Search for the cell housing the specified text and yield its [X, Y] center coordinate. 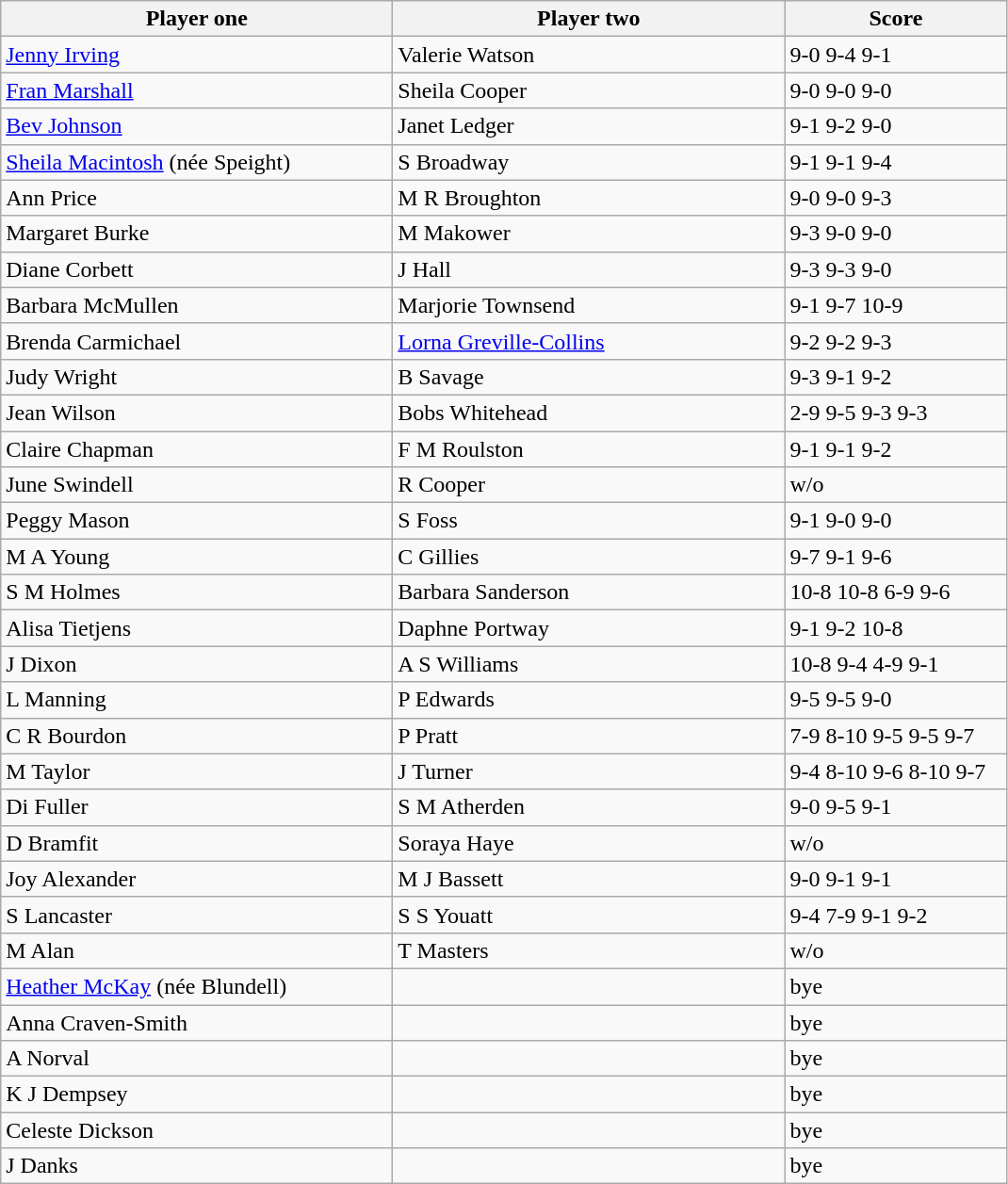
M Makower [589, 234]
9-0 9-5 9-1 [896, 807]
Ann Price [197, 198]
F M Roulston [589, 449]
Alisa Tietjens [197, 628]
C R Bourdon [197, 736]
9-3 9-3 9-0 [896, 269]
Sheila Cooper [589, 90]
Janet Ledger [589, 126]
10-8 10-8 6-9 9-6 [896, 592]
Diane Corbett [197, 269]
Barbara McMullen [197, 305]
K J Dempsey [197, 1095]
Valerie Watson [589, 55]
Anna Craven-Smith [197, 1022]
Brenda Carmichael [197, 341]
9-1 9-2 10-8 [896, 628]
9-5 9-5 9-0 [896, 700]
Player one [197, 19]
9-2 9-2 9-3 [896, 341]
M R Broughton [589, 198]
S Foss [589, 521]
M Taylor [197, 771]
10-8 9-4 4-9 9-1 [896, 664]
M A Young [197, 557]
S M Atherden [589, 807]
Heather McKay (née Blundell) [197, 986]
Lorna Greville-Collins [589, 341]
Player two [589, 19]
J Dixon [197, 664]
S M Holmes [197, 592]
June Swindell [197, 485]
Soraya Haye [589, 843]
P Pratt [589, 736]
9-0 9-4 9-1 [896, 55]
2-9 9-5 9-3 9-3 [896, 413]
9-4 8-10 9-6 8-10 9-7 [896, 771]
D Bramfit [197, 843]
Fran Marshall [197, 90]
M Alan [197, 950]
S S Youatt [589, 915]
9-3 9-1 9-2 [896, 377]
Celeste Dickson [197, 1130]
S Broadway [589, 162]
Joy Alexander [197, 879]
M J Bassett [589, 879]
9-1 9-7 10-9 [896, 305]
T Masters [589, 950]
P Edwards [589, 700]
S Lancaster [197, 915]
Jenny Irving [197, 55]
J Hall [589, 269]
C Gillies [589, 557]
Margaret Burke [197, 234]
Claire Chapman [197, 449]
J Danks [197, 1166]
A Norval [197, 1059]
9-1 9-2 9-0 [896, 126]
9-0 9-0 9-3 [896, 198]
J Turner [589, 771]
9-0 9-1 9-1 [896, 879]
Bobs Whitehead [589, 413]
Judy Wright [197, 377]
R Cooper [589, 485]
A S Williams [589, 664]
Bev Johnson [197, 126]
9-3 9-0 9-0 [896, 234]
9-1 9-0 9-0 [896, 521]
Di Fuller [197, 807]
Marjorie Townsend [589, 305]
Barbara Sanderson [589, 592]
L Manning [197, 700]
9-4 7-9 9-1 9-2 [896, 915]
B Savage [589, 377]
9-7 9-1 9-6 [896, 557]
Jean Wilson [197, 413]
Peggy Mason [197, 521]
9-0 9-0 9-0 [896, 90]
9-1 9-1 9-2 [896, 449]
Score [896, 19]
9-1 9-1 9-4 [896, 162]
Daphne Portway [589, 628]
7-9 8-10 9-5 9-5 9-7 [896, 736]
Sheila Macintosh (née Speight) [197, 162]
